Search for the cell housing the specified text and yield its [X, Y] center coordinate. 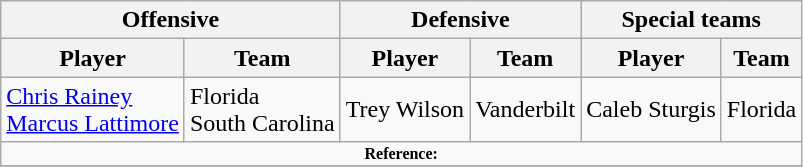
Defensive [460, 20]
Vanderbilt [526, 110]
Trey Wilson [404, 110]
Reference: [402, 154]
Offensive [170, 20]
Chris RaineyMarcus Lattimore [93, 110]
Florida [761, 110]
Caleb Sturgis [652, 110]
Special teams [692, 20]
FloridaSouth Carolina [262, 110]
